Identify which cell holds the provided text, then report its [X, Y] central coordinate. 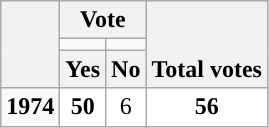
Total votes [207, 44]
56 [207, 107]
Yes [83, 69]
50 [83, 107]
Vote [103, 20]
1974 [30, 107]
6 [126, 107]
No [126, 69]
